Provide the [x, y] coordinate of the cell's center where the given text is located.  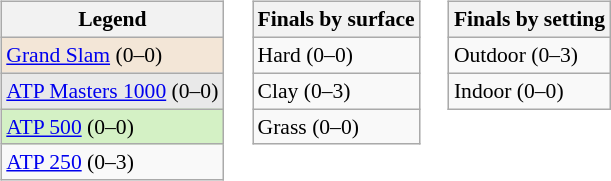
Outdoor (0–3) [530, 55]
Clay (0–3) [336, 91]
Finals by setting [530, 20]
ATP 500 (0–0) [112, 127]
Legend [112, 20]
Grand Slam (0–0) [112, 55]
Hard (0–0) [336, 55]
ATP Masters 1000 (0–0) [112, 91]
Grass (0–0) [336, 127]
Finals by surface [336, 20]
Indoor (0–0) [530, 91]
ATP 250 (0–3) [112, 162]
